Locate the cell with the specified text and output its [x, y] center coordinate. 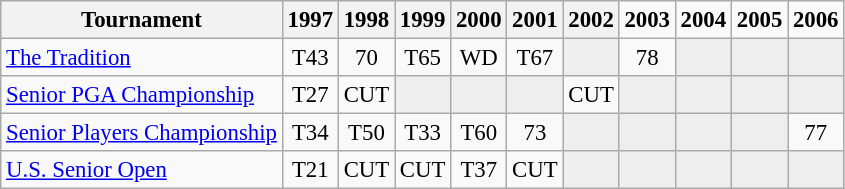
2003 [647, 20]
2000 [479, 20]
73 [535, 133]
Tournament [142, 20]
U.S. Senior Open [142, 170]
2005 [759, 20]
2002 [591, 20]
T27 [310, 95]
77 [816, 133]
78 [647, 58]
2001 [535, 20]
2004 [703, 20]
1998 [366, 20]
T60 [479, 133]
T67 [535, 58]
The Tradition [142, 58]
1997 [310, 20]
T50 [366, 133]
Senior PGA Championship [142, 95]
WD [479, 58]
1999 [422, 20]
70 [366, 58]
T65 [422, 58]
T34 [310, 133]
T21 [310, 170]
T43 [310, 58]
T37 [479, 170]
Senior Players Championship [142, 133]
2006 [816, 20]
T33 [422, 133]
